Locate the cell with the specified text and output its [x, y] center coordinate. 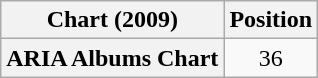
36 [271, 58]
Position [271, 20]
ARIA Albums Chart [112, 58]
Chart (2009) [112, 20]
